Locate the cell with the specified text and output its (X, Y) center coordinate. 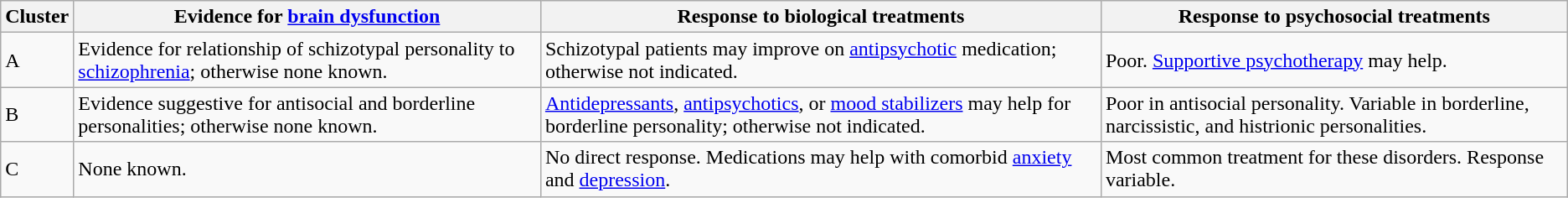
Response to biological treatments (821, 17)
No direct response. Medications may help with comorbid anxiety and depression. (821, 169)
Evidence for relationship of schizotypal personality to schizophrenia; otherwise none known. (307, 60)
Evidence for brain dysfunction (307, 17)
Most common treatment for these disorders. Response variable. (1333, 169)
Poor in antisocial personality. Variable in borderline, narcissistic, and histrionic personalities. (1333, 114)
None known. (307, 169)
Cluster (37, 17)
Antidepressants, antipsychotics, or mood stabilizers may help for borderline personality; otherwise not indicated. (821, 114)
Response to psychosocial treatments (1333, 17)
A (37, 60)
B (37, 114)
Evidence suggestive for antisocial and borderline personalities; otherwise none known. (307, 114)
Poor. Supportive psychotherapy may help. (1333, 60)
Schizotypal patients may improve on antipsychotic medication; otherwise not indicated. (821, 60)
C (37, 169)
